From the cell containing the given text, extract its center point as [x, y] coordinate. 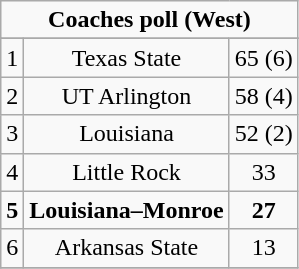
Coaches poll (West) [150, 20]
6 [12, 248]
Louisiana–Monroe [126, 210]
3 [12, 134]
1 [12, 58]
65 (6) [264, 58]
UT Arlington [126, 96]
5 [12, 210]
2 [12, 96]
4 [12, 172]
Arkansas State [126, 248]
58 (4) [264, 96]
52 (2) [264, 134]
Texas State [126, 58]
13 [264, 248]
Little Rock [126, 172]
27 [264, 210]
33 [264, 172]
Louisiana [126, 134]
